Return the [x, y] coordinate for the center point of the cell that contains the specified text.  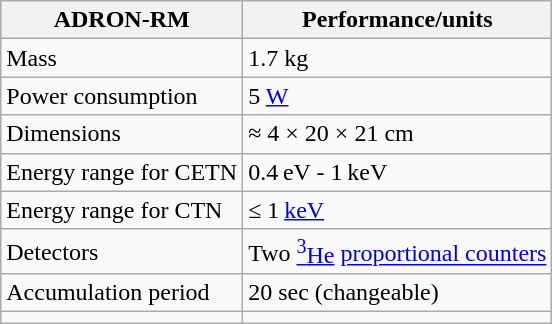
Performance/units [398, 20]
0.4 eV - 1 keV [398, 172]
≈ 4 × 20 × 21 cm [398, 134]
Accumulation period [122, 293]
1.7 kg [398, 58]
5 W [398, 96]
≤ 1 keV [398, 210]
Detectors [122, 252]
Mass [122, 58]
ADRON-RM [122, 20]
Power consumption [122, 96]
20 sec (changeable) [398, 293]
Dimensions [122, 134]
Energy range for CTN [122, 210]
Two 3He proportional counters [398, 252]
Energy range for CETN [122, 172]
